From the cell containing the given text, extract its center point as [x, y] coordinate. 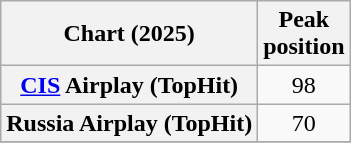
98 [304, 85]
70 [304, 123]
Chart (2025) [130, 34]
Russia Airplay (TopHit) [130, 123]
Peakposition [304, 34]
CIS Airplay (TopHit) [130, 85]
